Capture the cell that displays the provided text and extract its (X, Y) central coordinate. 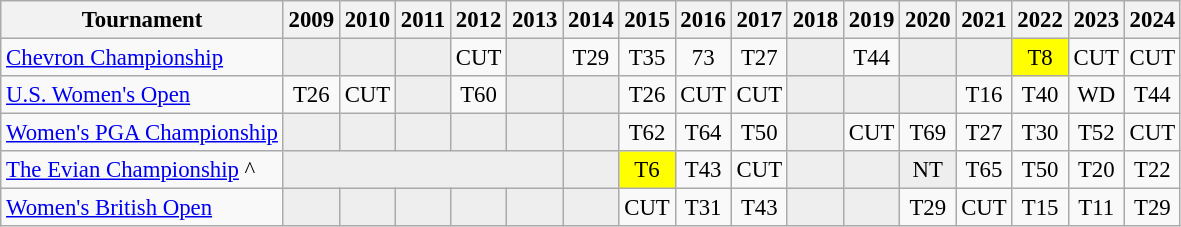
WD (1096, 95)
T20 (1096, 170)
Chevron Championship (142, 58)
U.S. Women's Open (142, 95)
T65 (984, 170)
T15 (1040, 208)
73 (703, 58)
T16 (984, 95)
2023 (1096, 20)
2015 (647, 20)
2013 (535, 20)
2020 (928, 20)
2010 (367, 20)
NT (928, 170)
2022 (1040, 20)
T8 (1040, 58)
T11 (1096, 208)
T69 (928, 133)
T40 (1040, 95)
T64 (703, 133)
T30 (1040, 133)
The Evian Championship ^ (142, 170)
T6 (647, 170)
T22 (1152, 170)
2011 (424, 20)
T52 (1096, 133)
2024 (1152, 20)
Women's British Open (142, 208)
T31 (703, 208)
2009 (311, 20)
Women's PGA Championship (142, 133)
2019 (872, 20)
2021 (984, 20)
T60 (478, 95)
2018 (815, 20)
2016 (703, 20)
2014 (591, 20)
T62 (647, 133)
Tournament (142, 20)
2017 (759, 20)
T35 (647, 58)
2012 (478, 20)
